Find where the given text appears and provide that cell's center as (x, y) coordinate. 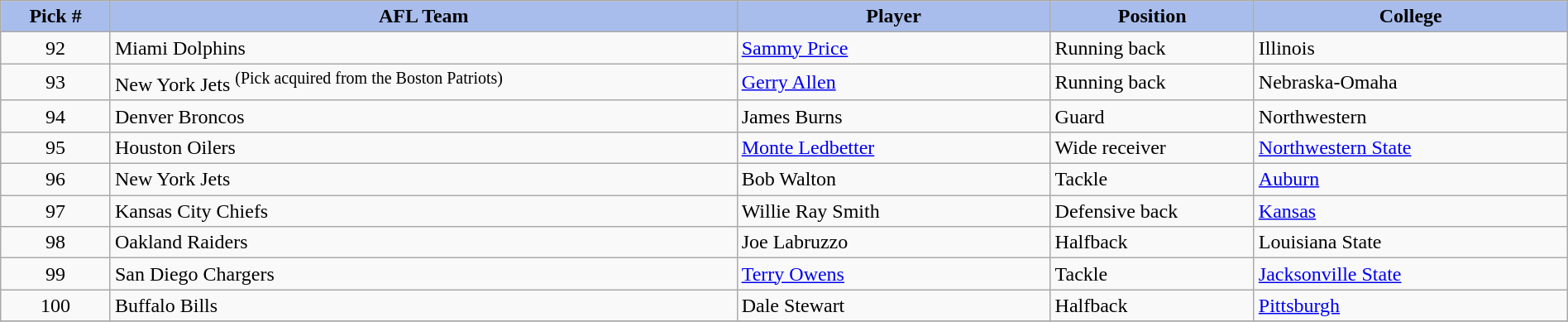
98 (56, 243)
Joe Labruzzo (893, 243)
93 (56, 83)
Oakland Raiders (423, 243)
New York Jets (Pick acquired from the Boston Patriots) (423, 83)
96 (56, 180)
Dale Stewart (893, 305)
92 (56, 48)
Wide receiver (1152, 147)
College (1411, 17)
Bob Walton (893, 180)
San Diego Chargers (423, 274)
Guard (1152, 116)
Pick # (56, 17)
AFL Team (423, 17)
97 (56, 211)
Kansas City Chiefs (423, 211)
Position (1152, 17)
Auburn (1411, 180)
James Burns (893, 116)
Player (893, 17)
Louisiana State (1411, 243)
100 (56, 305)
Kansas (1411, 211)
Defensive back (1152, 211)
Northwestern State (1411, 147)
94 (56, 116)
99 (56, 274)
Pittsburgh (1411, 305)
Willie Ray Smith (893, 211)
Gerry Allen (893, 83)
Northwestern (1411, 116)
Sammy Price (893, 48)
New York Jets (423, 180)
95 (56, 147)
Miami Dolphins (423, 48)
Illinois (1411, 48)
Terry Owens (893, 274)
Nebraska-Omaha (1411, 83)
Buffalo Bills (423, 305)
Denver Broncos (423, 116)
Jacksonville State (1411, 274)
Monte Ledbetter (893, 147)
Houston Oilers (423, 147)
